Provide the [X, Y] coordinate of the cell's center where the given text is located.  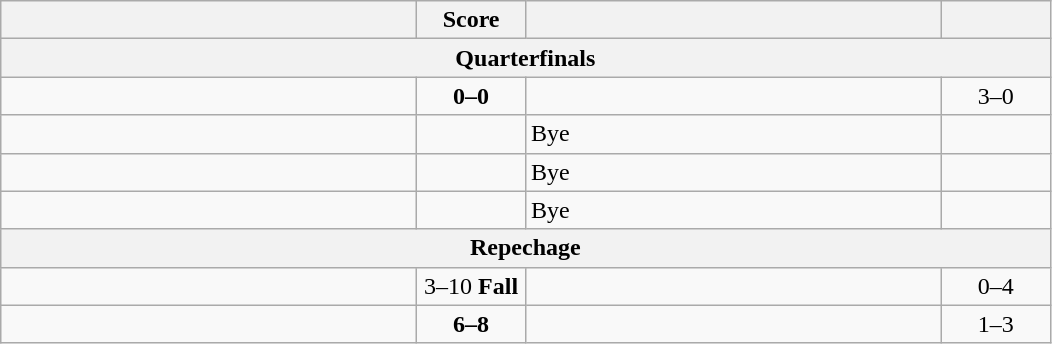
0–4 [996, 286]
Quarterfinals [526, 58]
3–0 [996, 96]
3–10 Fall [472, 286]
1–3 [996, 324]
6–8 [472, 324]
Repechage [526, 248]
0–0 [472, 96]
Score [472, 20]
